Locate the cell with the specified text and output its [X, Y] center coordinate. 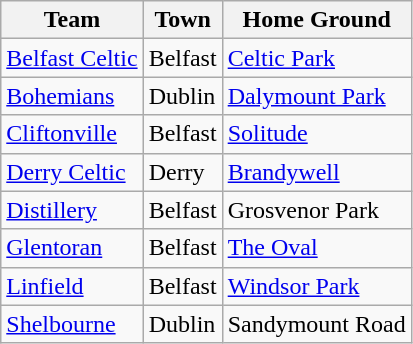
Derry [182, 172]
Celtic Park [316, 58]
Brandywell [316, 172]
Bohemians [72, 96]
Distillery [72, 210]
Cliftonville [72, 134]
Belfast Celtic [72, 58]
Windsor Park [316, 286]
Linfield [72, 286]
Team [72, 20]
Shelbourne [72, 324]
Grosvenor Park [316, 210]
Derry Celtic [72, 172]
Solitude [316, 134]
Sandymount Road [316, 324]
Glentoran [72, 248]
Town [182, 20]
Dalymount Park [316, 96]
The Oval [316, 248]
Home Ground [316, 20]
